Extract the [X, Y] coordinate from the center of the cell holding the provided text.  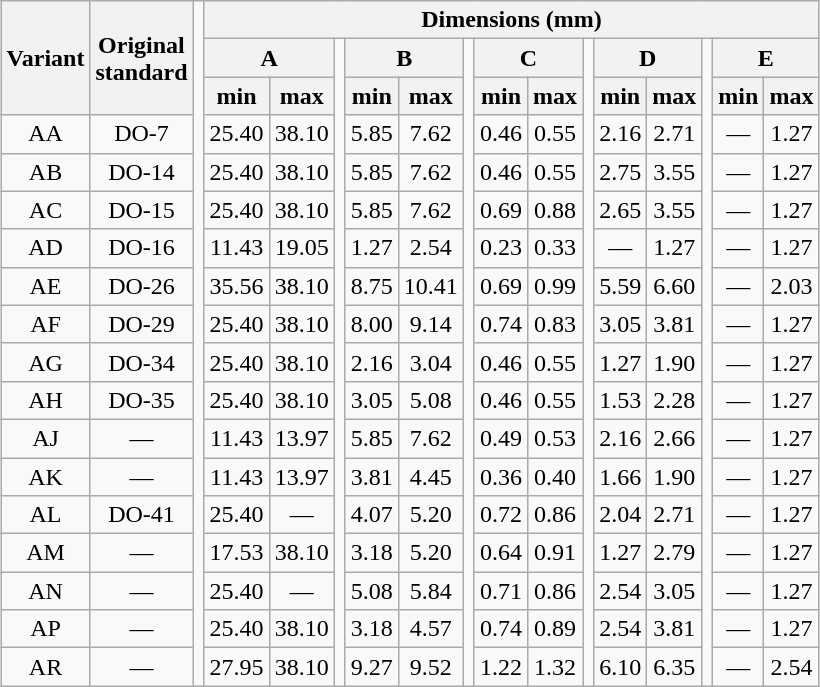
DO-41 [142, 515]
19.05 [302, 248]
DO-35 [142, 400]
0.23 [500, 248]
AP [46, 629]
35.56 [236, 286]
Variant [46, 58]
4.57 [430, 629]
A [269, 58]
5.59 [620, 286]
DO-29 [142, 324]
8.00 [372, 324]
DO-15 [142, 210]
1.32 [556, 667]
AR [46, 667]
B [404, 58]
AH [46, 400]
17.53 [236, 553]
AN [46, 591]
E [766, 58]
DO-34 [142, 362]
9.52 [430, 667]
9.27 [372, 667]
0.33 [556, 248]
2.66 [674, 438]
AA [46, 134]
AM [46, 553]
0.91 [556, 553]
DO-16 [142, 248]
9.14 [430, 324]
0.99 [556, 286]
4.07 [372, 515]
DO-7 [142, 134]
0.83 [556, 324]
Originalstandard [142, 58]
3.04 [430, 362]
AC [46, 210]
0.64 [500, 553]
2.79 [674, 553]
2.03 [792, 286]
AG [46, 362]
2.28 [674, 400]
AD [46, 248]
6.60 [674, 286]
0.49 [500, 438]
0.88 [556, 210]
5.84 [430, 591]
10.41 [430, 286]
4.45 [430, 477]
DO-26 [142, 286]
AK [46, 477]
0.53 [556, 438]
Dimensions (mm) [512, 20]
AL [46, 515]
C [528, 58]
0.71 [500, 591]
2.65 [620, 210]
1.66 [620, 477]
AF [46, 324]
1.22 [500, 667]
0.72 [500, 515]
0.36 [500, 477]
8.75 [372, 286]
AB [46, 172]
6.10 [620, 667]
D [648, 58]
0.40 [556, 477]
DO-14 [142, 172]
AJ [46, 438]
0.89 [556, 629]
2.75 [620, 172]
27.95 [236, 667]
AE [46, 286]
2.04 [620, 515]
6.35 [674, 667]
1.53 [620, 400]
